Provide the (x, y) coordinate of the cell's center where the given text is located.  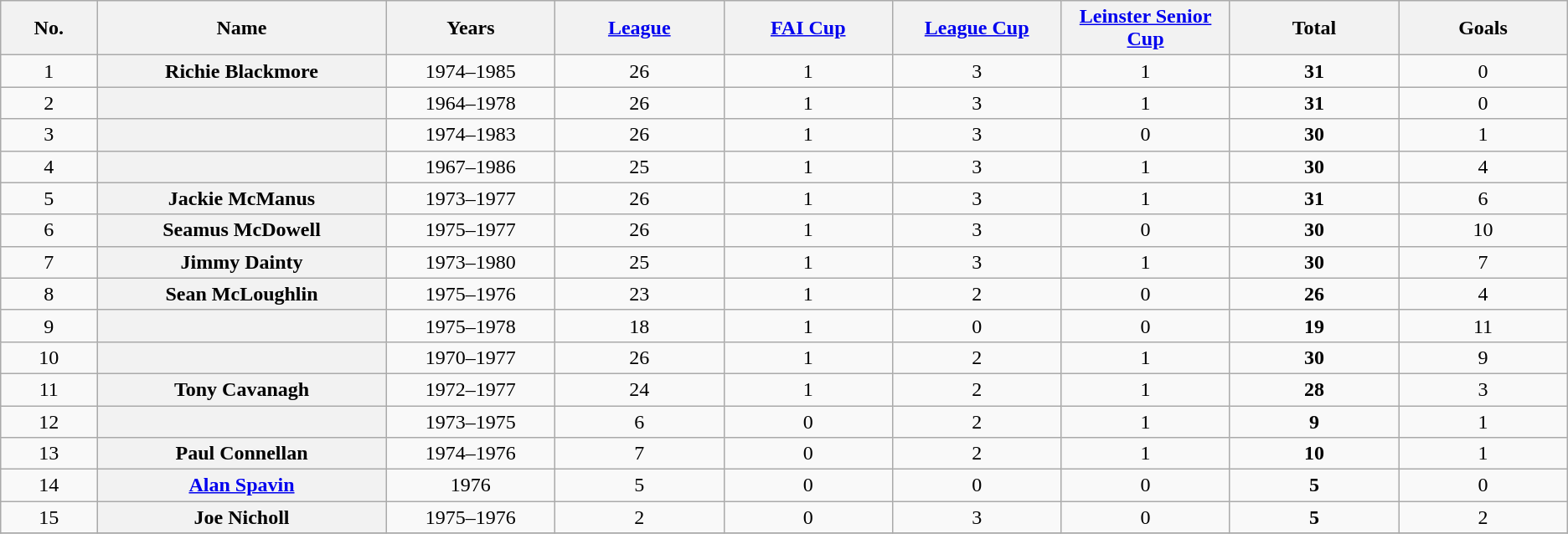
Paul Connellan (241, 454)
1973–1980 (471, 262)
1973–1975 (471, 421)
18 (640, 326)
1964–1978 (471, 103)
1976 (471, 485)
8 (49, 294)
13 (49, 454)
1974–1985 (471, 71)
1974–1983 (471, 135)
14 (49, 485)
Sean McLoughlin (241, 294)
28 (1313, 389)
Seamus McDowell (241, 230)
Total (1313, 28)
19 (1313, 326)
1973–1977 (471, 198)
Joe Nicholl (241, 517)
12 (49, 421)
1967–1986 (471, 167)
1974–1976 (471, 454)
No. (49, 28)
Jackie McManus (241, 198)
Years (471, 28)
24 (640, 389)
Tony Cavanagh (241, 389)
23 (640, 294)
15 (49, 517)
League (640, 28)
Jimmy Dainty (241, 262)
1970–1977 (471, 357)
1975–1978 (471, 326)
Goals (1483, 28)
Alan Spavin (241, 485)
1972–1977 (471, 389)
1975–1977 (471, 230)
Name (241, 28)
League Cup (977, 28)
Richie Blackmore (241, 71)
FAI Cup (807, 28)
Leinster Senior Cup (1146, 28)
